Detect which cell encompasses the target text, then output its (X, Y) center coordinate. 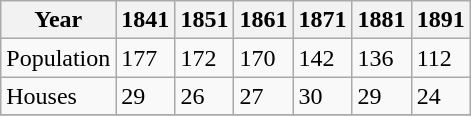
Population (58, 58)
136 (382, 58)
27 (264, 96)
1861 (264, 20)
172 (204, 58)
1881 (382, 20)
30 (322, 96)
1891 (440, 20)
1841 (146, 20)
1851 (204, 20)
Houses (58, 96)
24 (440, 96)
170 (264, 58)
1871 (322, 20)
142 (322, 58)
112 (440, 58)
26 (204, 96)
Year (58, 20)
177 (146, 58)
